Return the (x, y) coordinate for the center point of the cell that contains the specified text.  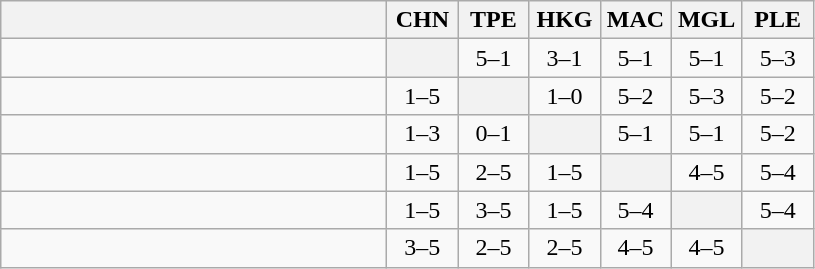
3–1 (564, 58)
MAC (636, 20)
CHN (422, 20)
1–0 (564, 96)
PLE (778, 20)
1–3 (422, 134)
HKG (564, 20)
0–1 (494, 134)
TPE (494, 20)
MGL (706, 20)
